Output the (X, Y) coordinate of the center of the cell containing the given text.  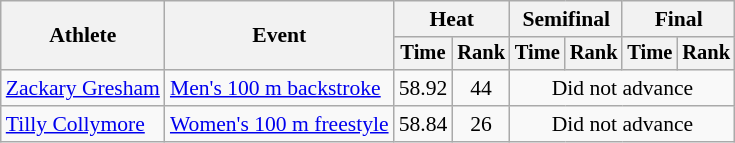
Women's 100 m freestyle (280, 124)
Athlete (83, 36)
Zackary Gresham (83, 88)
Event (280, 36)
58.92 (424, 88)
58.84 (424, 124)
Tilly Collymore (83, 124)
Semifinal (566, 19)
Heat (452, 19)
Final (678, 19)
Men's 100 m backstroke (280, 88)
26 (481, 124)
44 (481, 88)
